Output the (X, Y) coordinate of the center of the cell containing the given text.  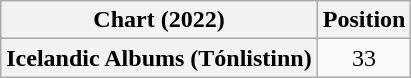
Position (364, 20)
33 (364, 58)
Chart (2022) (159, 20)
Icelandic Albums (Tónlistinn) (159, 58)
